Provide the (x, y) coordinate of the cell's center where the given text is located.  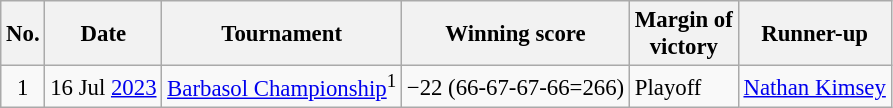
Playoff (684, 87)
Nathan Kimsey (814, 87)
Tournament (282, 34)
−22 (66-67-67-66=266) (515, 87)
16 Jul 2023 (104, 87)
Date (104, 34)
Runner-up (814, 34)
1 (23, 87)
Barbasol Championship1 (282, 87)
No. (23, 34)
Margin ofvictory (684, 34)
Winning score (515, 34)
